Identify which cell holds the provided text, then report its [X, Y] central coordinate. 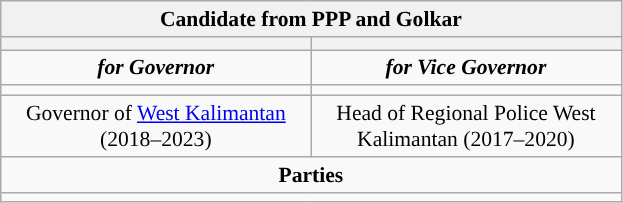
Governor of West Kalimantan (2018–2023) [156, 126]
Candidate from PPP and Golkar [311, 19]
Head of Regional Police West Kalimantan (2017–2020) [466, 126]
for Vice Governor [466, 68]
for Governor [156, 68]
Parties [311, 175]
